Return (x, y) of the center of cell containing provided text 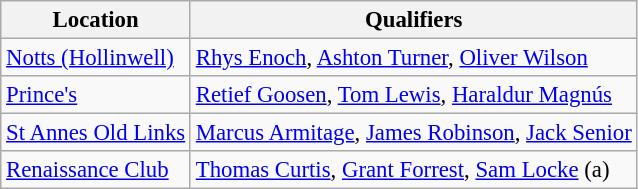
Notts (Hollinwell) (96, 58)
Renaissance Club (96, 170)
Retief Goosen, Tom Lewis, Haraldur Magnús (414, 95)
Rhys Enoch, Ashton Turner, Oliver Wilson (414, 58)
Prince's (96, 95)
Thomas Curtis, Grant Forrest, Sam Locke (a) (414, 170)
Qualifiers (414, 20)
St Annes Old Links (96, 133)
Marcus Armitage, James Robinson, Jack Senior (414, 133)
Location (96, 20)
